From the cell containing the given text, extract its center point as [x, y] coordinate. 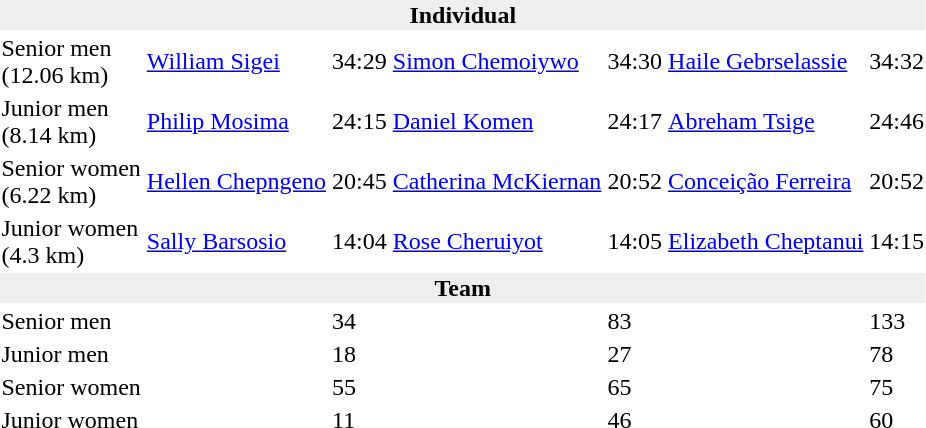
24:15 [360, 122]
14:04 [360, 242]
Junior women(4.3 km) [71, 242]
Hellen Chepngeno [236, 182]
34 [360, 321]
Rose Cheruiyot [497, 242]
Team [463, 288]
Elizabeth Cheptanui [766, 242]
Philip Mosima [236, 122]
24:46 [897, 122]
34:30 [635, 62]
14:15 [897, 242]
Individual [463, 15]
Junior men [71, 354]
34:32 [897, 62]
20:45 [360, 182]
Junior men(8.14 km) [71, 122]
William Sigei [236, 62]
Sally Barsosio [236, 242]
18 [360, 354]
Catherina McKiernan [497, 182]
78 [897, 354]
Senior women(6.22 km) [71, 182]
27 [635, 354]
65 [635, 387]
83 [635, 321]
Simon Chemoiywo [497, 62]
Senior men [71, 321]
24:17 [635, 122]
133 [897, 321]
14:05 [635, 242]
Haile Gebrselassie [766, 62]
Conceição Ferreira [766, 182]
55 [360, 387]
75 [897, 387]
Senior men(12.06 km) [71, 62]
Senior women [71, 387]
34:29 [360, 62]
Daniel Komen [497, 122]
Abreham Tsige [766, 122]
